Detect which cell encompasses the target text, then output its (x, y) center coordinate. 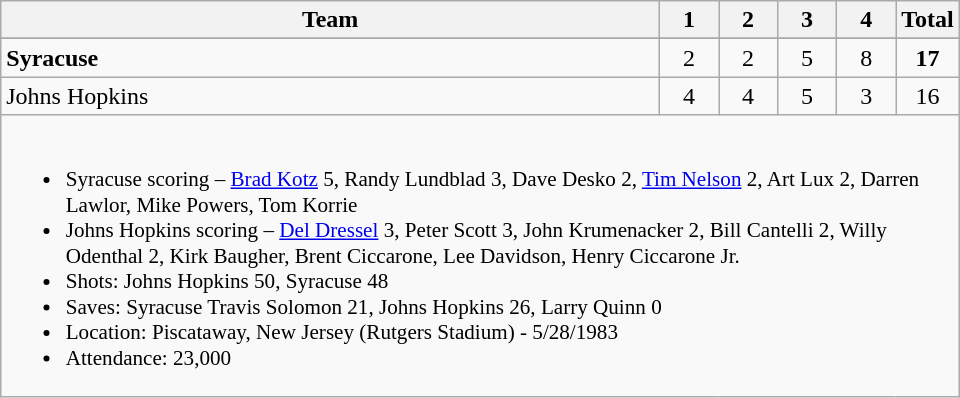
1 (688, 20)
17 (928, 58)
16 (928, 96)
Total (928, 20)
8 (866, 58)
Syracuse (330, 58)
Johns Hopkins (330, 96)
Team (330, 20)
